Extract the (X, Y) coordinate from the center of the cell holding the provided text.  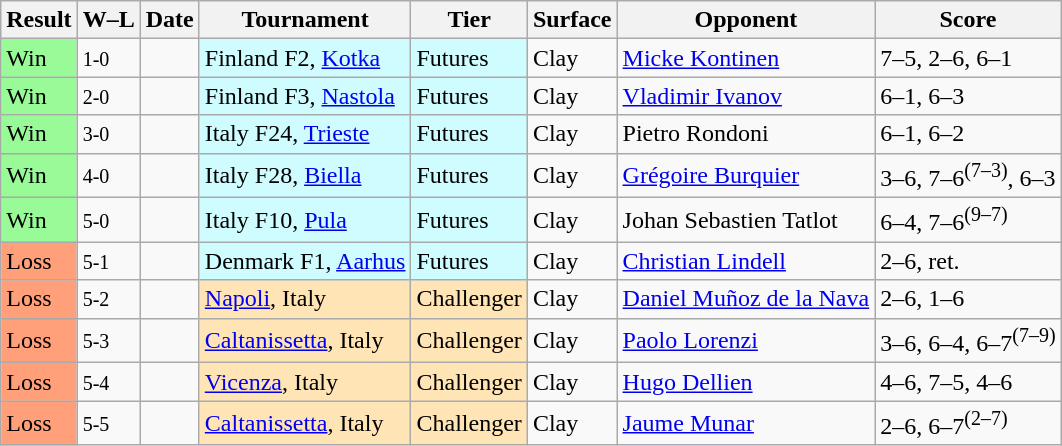
6–4, 7–6(9–7) (968, 220)
2–6, 6–7(2–7) (968, 424)
Surface (572, 20)
5-2 (108, 299)
Jaume Munar (746, 424)
2–6, 1–6 (968, 299)
Tournament (305, 20)
4-0 (108, 176)
3–6, 6–4, 6–7(7–9) (968, 340)
Finland F3, Nastola (305, 96)
Grégoire Burquier (746, 176)
5-0 (108, 220)
7–5, 2–6, 6–1 (968, 58)
4–6, 7–5, 4–6 (968, 382)
Date (170, 20)
Napoli, Italy (305, 299)
Denmark F1, Aarhus (305, 261)
2-0 (108, 96)
3-0 (108, 134)
Italy F24, Trieste (305, 134)
6–1, 6–3 (968, 96)
Italy F28, Biella (305, 176)
Italy F10, Pula (305, 220)
Christian Lindell (746, 261)
Johan Sebastien Tatlot (746, 220)
Tier (469, 20)
Micke Kontinen (746, 58)
5-1 (108, 261)
5-4 (108, 382)
Pietro Rondoni (746, 134)
W–L (108, 20)
5-5 (108, 424)
Opponent (746, 20)
5-3 (108, 340)
6–1, 6–2 (968, 134)
Result (39, 20)
Daniel Muñoz de la Nava (746, 299)
Paolo Lorenzi (746, 340)
2–6, ret. (968, 261)
Vladimir Ivanov (746, 96)
Vicenza, Italy (305, 382)
1-0 (108, 58)
Finland F2, Kotka (305, 58)
Hugo Dellien (746, 382)
3–6, 7–6(7–3), 6–3 (968, 176)
Score (968, 20)
